Extract the (x, y) coordinate from the center of the cell holding the provided text.  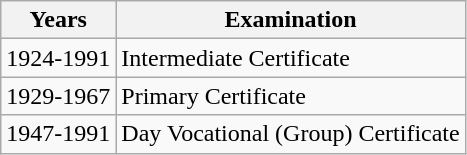
1929-1967 (58, 96)
Intermediate Certificate (290, 58)
Primary Certificate (290, 96)
1947-1991 (58, 134)
Years (58, 20)
Day Vocational (Group) Certificate (290, 134)
1924-1991 (58, 58)
Examination (290, 20)
